Return the [X, Y] coordinate for the center point of the cell that contains the specified text.  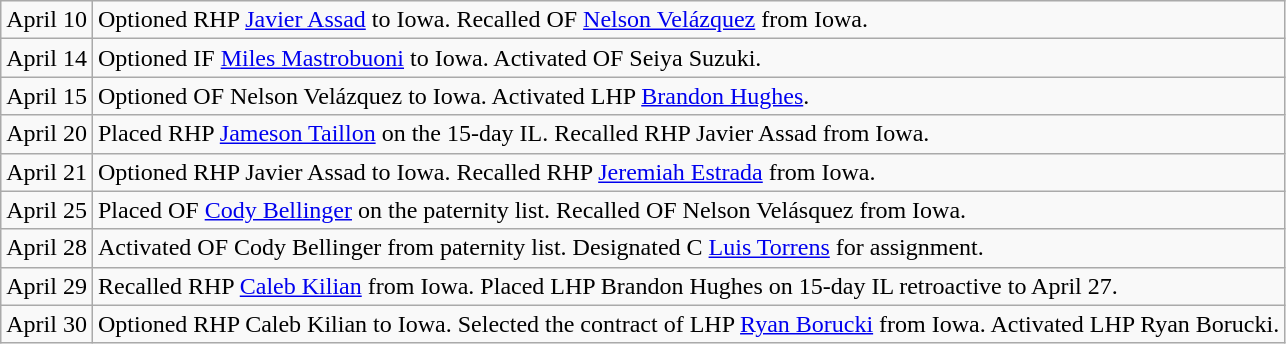
Optioned RHP Javier Assad to Iowa. Recalled RHP Jeremiah Estrada from Iowa. [688, 172]
Placed OF Cody Bellinger on the paternity list. Recalled OF Nelson Velásquez from Iowa. [688, 210]
Optioned OF Nelson Velázquez to Iowa. Activated LHP Brandon Hughes. [688, 96]
Optioned RHP Javier Assad to Iowa. Recalled OF Nelson Velázquez from Iowa. [688, 20]
April 29 [47, 286]
April 10 [47, 20]
April 25 [47, 210]
Optioned RHP Caleb Kilian to Iowa. Selected the contract of LHP Ryan Borucki from Iowa. Activated LHP Ryan Borucki. [688, 324]
April 15 [47, 96]
Recalled RHP Caleb Kilian from Iowa. Placed LHP Brandon Hughes on 15-day IL retroactive to April 27. [688, 286]
Placed RHP Jameson Taillon on the 15-day IL. Recalled RHP Javier Assad from Iowa. [688, 134]
Optioned IF Miles Mastrobuoni to Iowa. Activated OF Seiya Suzuki. [688, 58]
April 21 [47, 172]
April 28 [47, 248]
April 30 [47, 324]
Activated OF Cody Bellinger from paternity list. Designated C Luis Torrens for assignment. [688, 248]
April 14 [47, 58]
April 20 [47, 134]
